Identify which cell holds the provided text, then report its [X, Y] central coordinate. 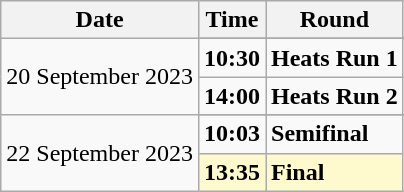
Heats Run 1 [335, 58]
Final [335, 172]
Time [232, 20]
20 September 2023 [100, 77]
10:03 [232, 134]
10:30 [232, 58]
Round [335, 20]
Semifinal [335, 134]
14:00 [232, 96]
Date [100, 20]
13:35 [232, 172]
Heats Run 2 [335, 96]
22 September 2023 [100, 153]
